Locate the cell with the specified text and output its [X, Y] center coordinate. 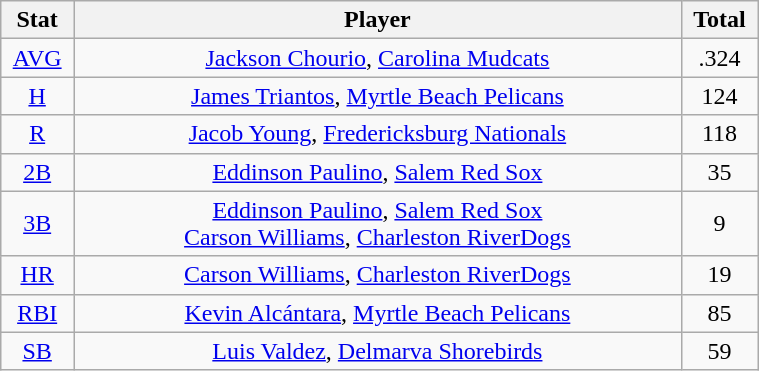
Jacob Young, Fredericksburg Nationals [378, 134]
2B [38, 172]
Eddinson Paulino, Salem Red Sox Carson Williams, Charleston RiverDogs [378, 224]
59 [719, 351]
James Triantos, Myrtle Beach Pelicans [378, 96]
RBI [38, 313]
.324 [719, 58]
118 [719, 134]
85 [719, 313]
3B [38, 224]
Stat [38, 20]
Total [719, 20]
Player [378, 20]
Eddinson Paulino, Salem Red Sox [378, 172]
R [38, 134]
9 [719, 224]
AVG [38, 58]
35 [719, 172]
SB [38, 351]
124 [719, 96]
19 [719, 275]
HR [38, 275]
H [38, 96]
Kevin Alcántara, Myrtle Beach Pelicans [378, 313]
Carson Williams, Charleston RiverDogs [378, 275]
Luis Valdez, Delmarva Shorebirds [378, 351]
Jackson Chourio, Carolina Mudcats [378, 58]
